Output the (X, Y) coordinate of the center of the cell containing the given text.  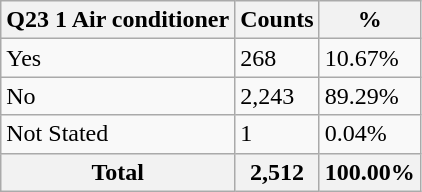
Not Stated (118, 134)
Q23 1 Air conditioner (118, 20)
100.00% (370, 172)
No (118, 96)
268 (277, 58)
2,512 (277, 172)
89.29% (370, 96)
10.67% (370, 58)
% (370, 20)
2,243 (277, 96)
0.04% (370, 134)
Counts (277, 20)
1 (277, 134)
Total (118, 172)
Yes (118, 58)
